Find where the given text appears and provide that cell's center as (X, Y) coordinate. 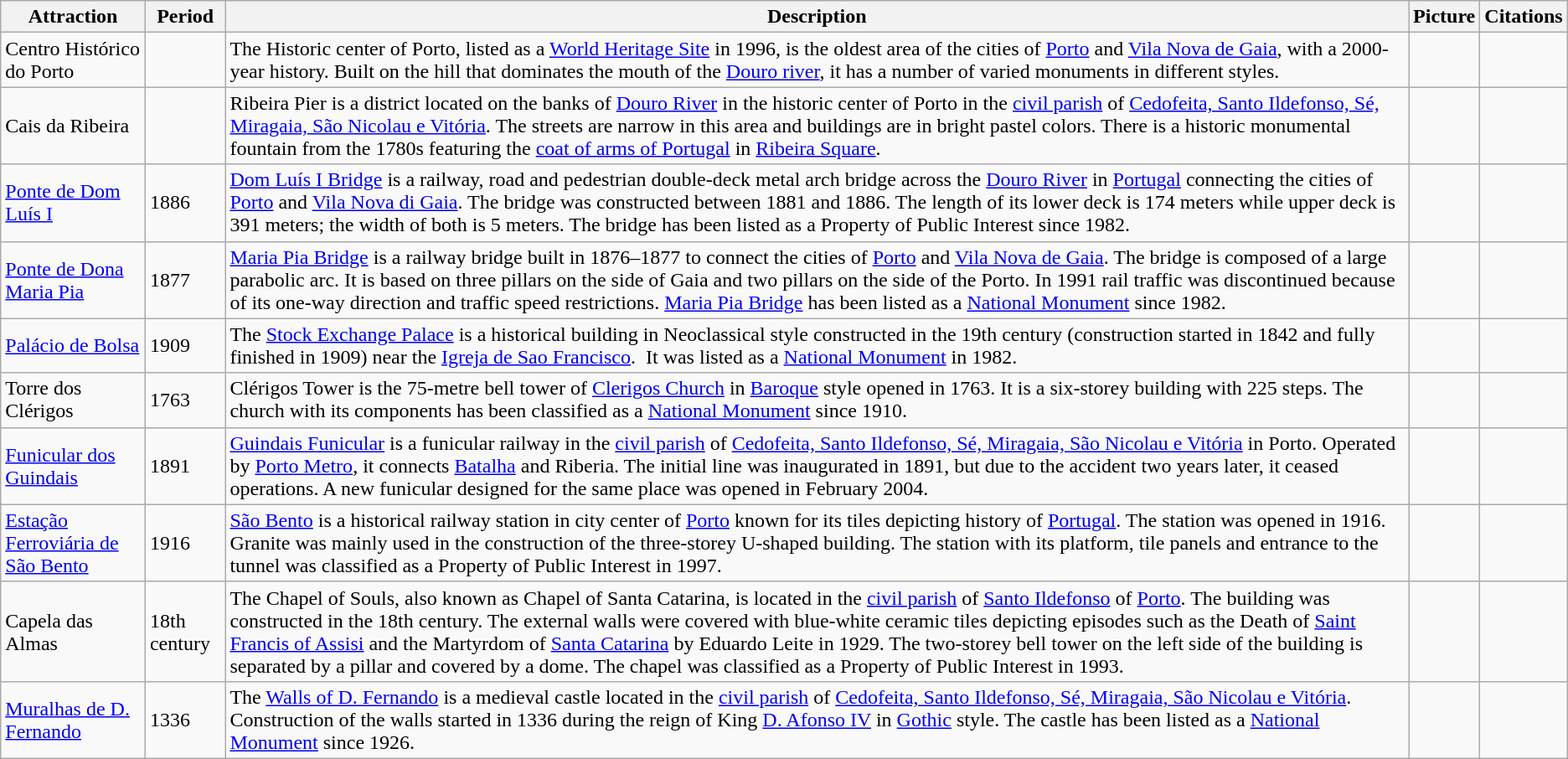
1877 (184, 280)
Description (818, 17)
1886 (184, 203)
Capela das Almas (74, 632)
Muralhas de D. Fernando (74, 720)
Ponte de Dona Maria Pia (74, 280)
Funicular dos Guindais (74, 466)
Centro Histórico do Porto (74, 60)
Cais da Ribeira (74, 126)
1336 (184, 720)
Palácio de Bolsa (74, 345)
1763 (184, 400)
Citations (1524, 17)
Picture (1444, 17)
1916 (184, 543)
18th century (184, 632)
1909 (184, 345)
Ponte de Dom Luís I (74, 203)
Attraction (74, 17)
Period (184, 17)
Estação Ferroviária de São Bento (74, 543)
1891 (184, 466)
Torre dos Clérigos (74, 400)
